For the text-containing cell, return its midpoint in [X, Y] coordinate format. 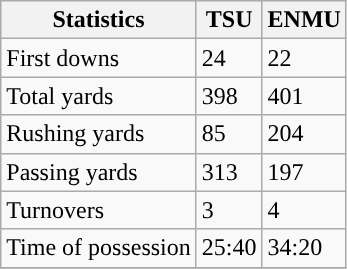
First downs [99, 58]
3 [229, 210]
Statistics [99, 20]
ENMU [304, 20]
204 [304, 134]
Total yards [99, 96]
Rushing yards [99, 134]
25:40 [229, 248]
197 [304, 172]
Time of possession [99, 248]
4 [304, 210]
22 [304, 58]
398 [229, 96]
85 [229, 134]
Passing yards [99, 172]
TSU [229, 20]
Turnovers [99, 210]
24 [229, 58]
34:20 [304, 248]
401 [304, 96]
313 [229, 172]
